Search for the cell housing the specified text and yield its (X, Y) center coordinate. 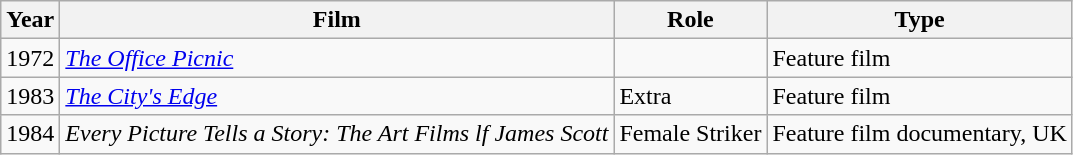
Type (920, 20)
Film (337, 20)
1983 (30, 96)
1972 (30, 58)
Role (690, 20)
Female Striker (690, 134)
Extra (690, 96)
The City's Edge (337, 96)
The Office Picnic (337, 58)
Every Picture Tells a Story: The Art Films lf James Scott (337, 134)
1984 (30, 134)
Year (30, 20)
Feature film documentary, UK (920, 134)
